Identify which cell holds the provided text, then report its (X, Y) central coordinate. 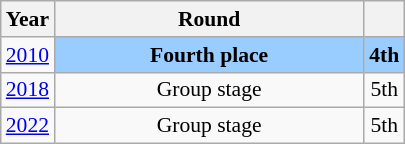
2022 (28, 126)
2018 (28, 90)
4th (384, 55)
2010 (28, 55)
Round (209, 19)
Fourth place (209, 55)
Year (28, 19)
